Detect which cell encompasses the target text, then output its [X, Y] center coordinate. 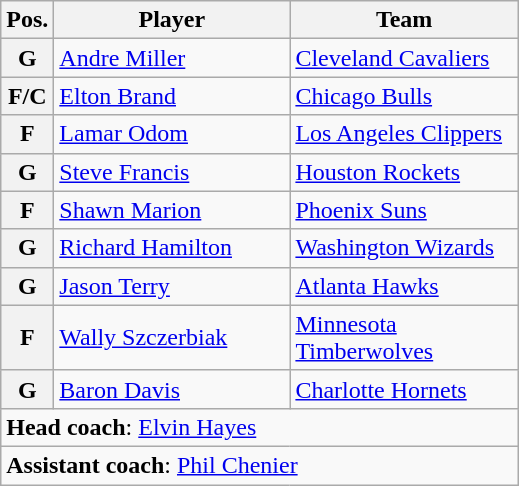
Team [404, 20]
Steve Francis [172, 172]
Charlotte Hornets [404, 389]
Richard Hamilton [172, 248]
Assistant coach: Phil Chenier [260, 465]
Player [172, 20]
Minnesota Timberwolves [404, 338]
Jason Terry [172, 286]
Atlanta Hawks [404, 286]
F/C [28, 96]
Los Angeles Clippers [404, 134]
Baron Davis [172, 389]
Pos. [28, 20]
Phoenix Suns [404, 210]
Elton Brand [172, 96]
Chicago Bulls [404, 96]
Washington Wizards [404, 248]
Lamar Odom [172, 134]
Houston Rockets [404, 172]
Andre Miller [172, 58]
Cleveland Cavaliers [404, 58]
Shawn Marion [172, 210]
Head coach: Elvin Hayes [260, 427]
Wally Szczerbiak [172, 338]
